Search for the cell housing the specified text and yield its [X, Y] center coordinate. 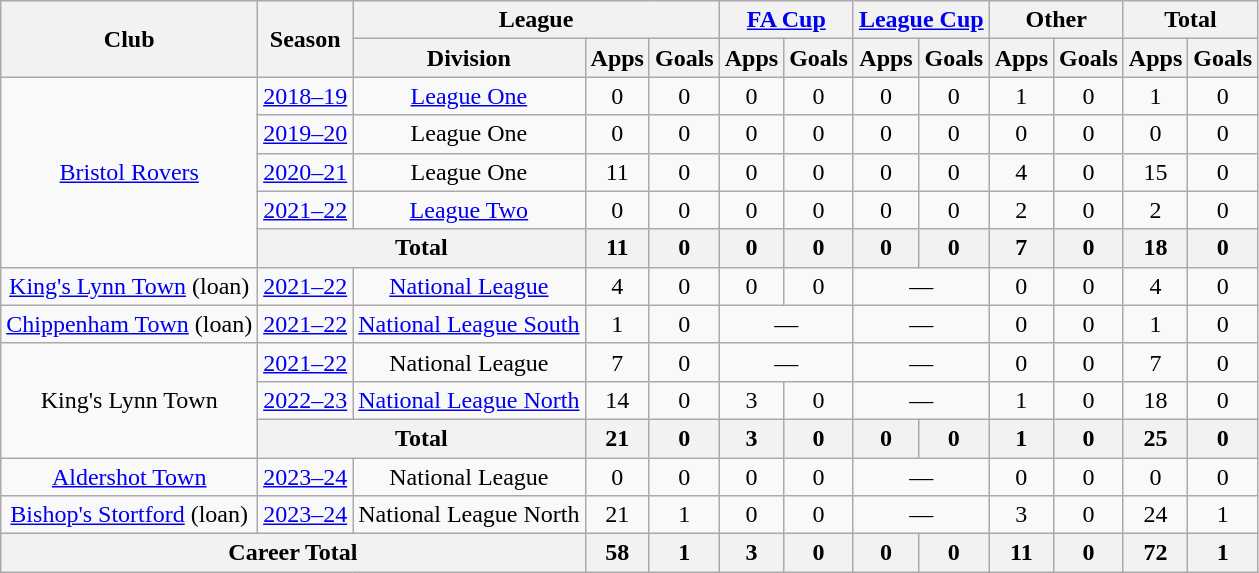
Season [306, 39]
Bishop's Stortford (loan) [130, 515]
2019–20 [306, 134]
Other [1056, 20]
Aldershot Town [130, 477]
2020–21 [306, 172]
58 [617, 553]
King's Lynn Town [130, 400]
League [536, 20]
25 [1155, 438]
Club [130, 39]
National League South [469, 324]
14 [617, 400]
Career Total [293, 553]
League Two [469, 210]
2018–19 [306, 96]
2022–23 [306, 400]
Chippenham Town (loan) [130, 324]
Division [469, 58]
League Cup [921, 20]
24 [1155, 515]
15 [1155, 172]
FA Cup [786, 20]
72 [1155, 553]
King's Lynn Town (loan) [130, 286]
Bristol Rovers [130, 172]
